Search for the cell housing the specified text and yield its [x, y] center coordinate. 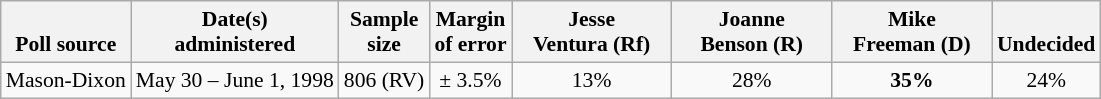
Undecided [1046, 32]
28% [752, 80]
± 3.5% [470, 80]
JesseVentura (Rf) [592, 32]
13% [592, 80]
May 30 – June 1, 1998 [235, 80]
Mason-Dixon [66, 80]
JoanneBenson (R) [752, 32]
Marginof error [470, 32]
Samplesize [384, 32]
Poll source [66, 32]
Date(s)administered [235, 32]
24% [1046, 80]
806 (RV) [384, 80]
35% [912, 80]
MikeFreeman (D) [912, 32]
